Determine the [X, Y] coordinate at the center of the cell enclosing the given text.  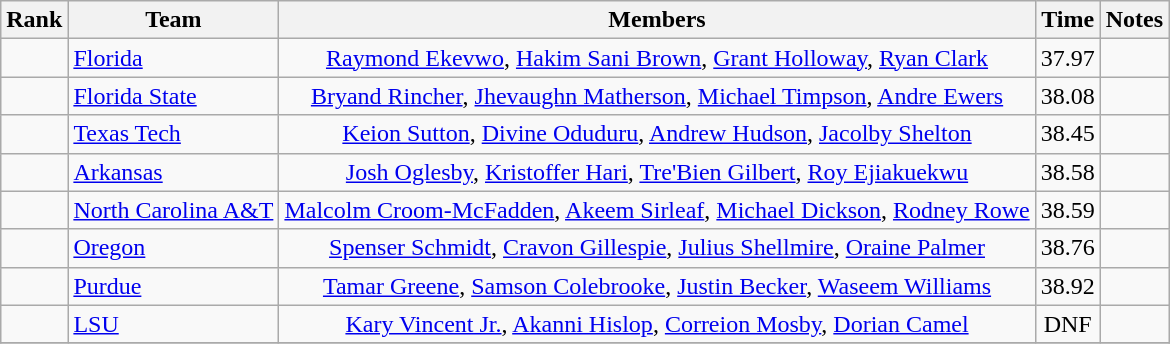
Rank [34, 20]
DNF [1068, 324]
Oregon [174, 248]
Arkansas [174, 172]
Bryand Rincher, Jhevaughn Matherson, Michael Timpson, Andre Ewers [657, 96]
Team [174, 20]
Raymond Ekevwo, Hakim Sani Brown, Grant Holloway, Ryan Clark [657, 58]
North Carolina A&T [174, 210]
38.45 [1068, 134]
Florida State [174, 96]
38.08 [1068, 96]
37.97 [1068, 58]
38.59 [1068, 210]
Purdue [174, 286]
Malcolm Croom-McFadden, Akeem Sirleaf, Michael Dickson, Rodney Rowe [657, 210]
Tamar Greene, Samson Colebrooke, Justin Becker, Waseem Williams [657, 286]
Keion Sutton, Divine Oduduru, Andrew Hudson, Jacolby Shelton [657, 134]
Josh Oglesby, Kristoffer Hari, Tre'Bien Gilbert, Roy Ejiakuekwu [657, 172]
Spenser Schmidt, Cravon Gillespie, Julius Shellmire, Oraine Palmer [657, 248]
38.92 [1068, 286]
38.76 [1068, 248]
Members [657, 20]
Notes [1134, 20]
LSU [174, 324]
Time [1068, 20]
38.58 [1068, 172]
Kary Vincent Jr., Akanni Hislop, Correion Mosby, Dorian Camel [657, 324]
Florida [174, 58]
Texas Tech [174, 134]
